Output the [X, Y] coordinate of the center of the cell containing the given text.  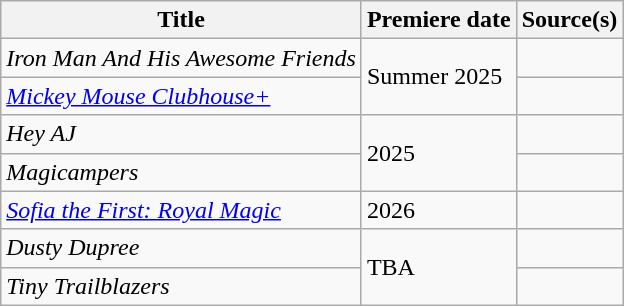
2025 [438, 153]
Hey AJ [182, 134]
Iron Man And His Awesome Friends [182, 58]
Tiny Trailblazers [182, 286]
Title [182, 20]
Dusty Dupree [182, 248]
Sofia the First: Royal Magic [182, 210]
Source(s) [570, 20]
Mickey Mouse Clubhouse+ [182, 96]
2026 [438, 210]
Magicampers [182, 172]
TBA [438, 267]
Premiere date [438, 20]
Summer 2025 [438, 77]
